From the cell containing the given text, extract its center point as [x, y] coordinate. 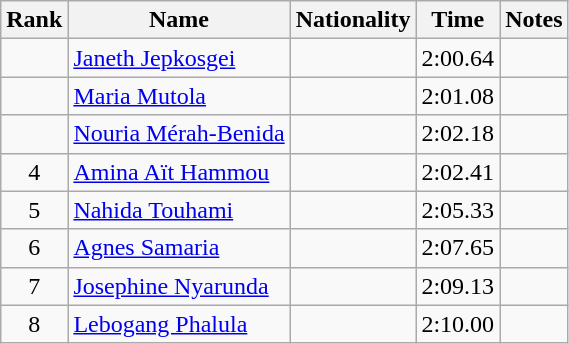
Maria Mutola [179, 96]
5 [34, 210]
2:10.00 [458, 324]
4 [34, 172]
Agnes Samaria [179, 248]
Rank [34, 20]
6 [34, 248]
Nahida Touhami [179, 210]
2:02.41 [458, 172]
8 [34, 324]
Nouria Mérah-Benida [179, 134]
Name [179, 20]
2:00.64 [458, 58]
2:05.33 [458, 210]
Notes [534, 20]
Janeth Jepkosgei [179, 58]
Time [458, 20]
2:01.08 [458, 96]
2:02.18 [458, 134]
2:07.65 [458, 248]
Nationality [353, 20]
Josephine Nyarunda [179, 286]
Lebogang Phalula [179, 324]
Amina Aït Hammou [179, 172]
2:09.13 [458, 286]
7 [34, 286]
